From the cell containing the given text, extract its center point as (X, Y) coordinate. 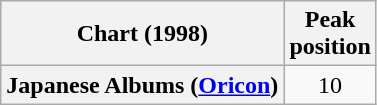
Peak position (330, 34)
Japanese Albums (Oricon) (142, 85)
Chart (1998) (142, 34)
10 (330, 85)
